From the cell containing the given text, extract its center point as (x, y) coordinate. 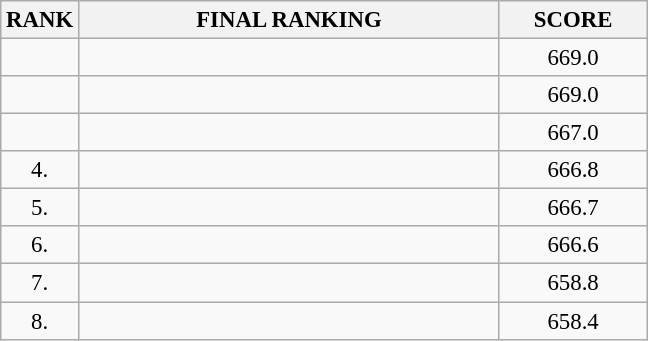
666.7 (572, 208)
SCORE (572, 20)
666.6 (572, 245)
5. (40, 208)
4. (40, 170)
658.4 (572, 321)
8. (40, 321)
FINAL RANKING (288, 20)
6. (40, 245)
666.8 (572, 170)
658.8 (572, 283)
667.0 (572, 133)
7. (40, 283)
RANK (40, 20)
